Find where the given text appears and provide that cell's center as [x, y] coordinate. 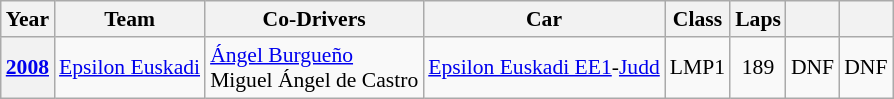
Class [698, 19]
2008 [28, 68]
189 [758, 68]
Laps [758, 19]
Year [28, 19]
Car [544, 19]
Team [130, 19]
Co-Drivers [314, 19]
Ángel Burgueño Miguel Ángel de Castro [314, 68]
Epsilon Euskadi EE1-Judd [544, 68]
LMP1 [698, 68]
Epsilon Euskadi [130, 68]
